From the cell containing the given text, extract its center point as [x, y] coordinate. 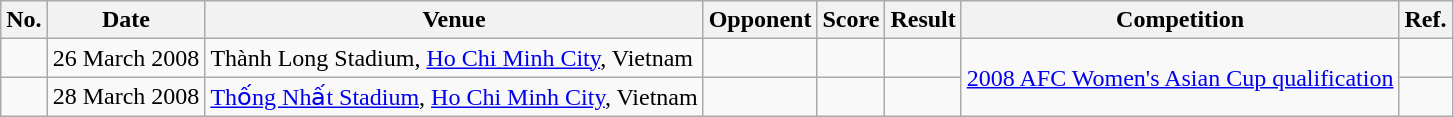
Score [851, 20]
Venue [454, 20]
2008 AFC Women's Asian Cup qualification [1180, 78]
Ref. [1426, 20]
Competition [1180, 20]
No. [24, 20]
Opponent [760, 20]
Thống Nhất Stadium, Ho Chi Minh City, Vietnam [454, 97]
26 March 2008 [126, 58]
28 March 2008 [126, 97]
Result [923, 20]
Date [126, 20]
Thành Long Stadium, Ho Chi Minh City, Vietnam [454, 58]
